Determine the [x, y] coordinate at the center of the cell enclosing the given text.  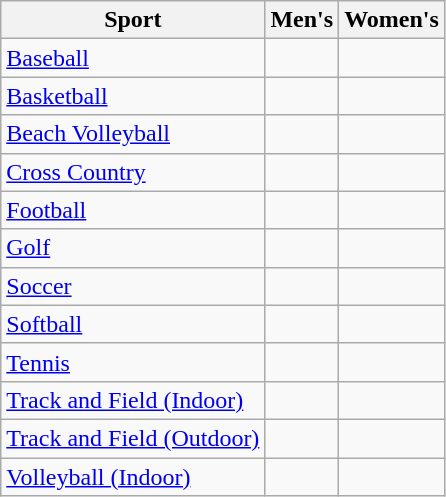
Track and Field (Indoor) [133, 400]
Baseball [133, 58]
Golf [133, 248]
Tennis [133, 362]
Sport [133, 20]
Football [133, 210]
Softball [133, 324]
Basketball [133, 96]
Track and Field (Outdoor) [133, 438]
Volleyball (Indoor) [133, 477]
Men's [302, 20]
Cross Country [133, 172]
Beach Volleyball [133, 134]
Soccer [133, 286]
Women's [392, 20]
